Output the (x, y) coordinate of the center of the cell containing the given text.  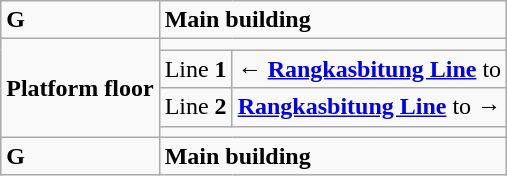
Line 1 (196, 69)
Rangkasbitung Line to → (369, 107)
Platform floor (80, 88)
Line 2 (196, 107)
← Rangkasbitung Line to (369, 69)
